For the text-containing cell, return its midpoint in [x, y] coordinate format. 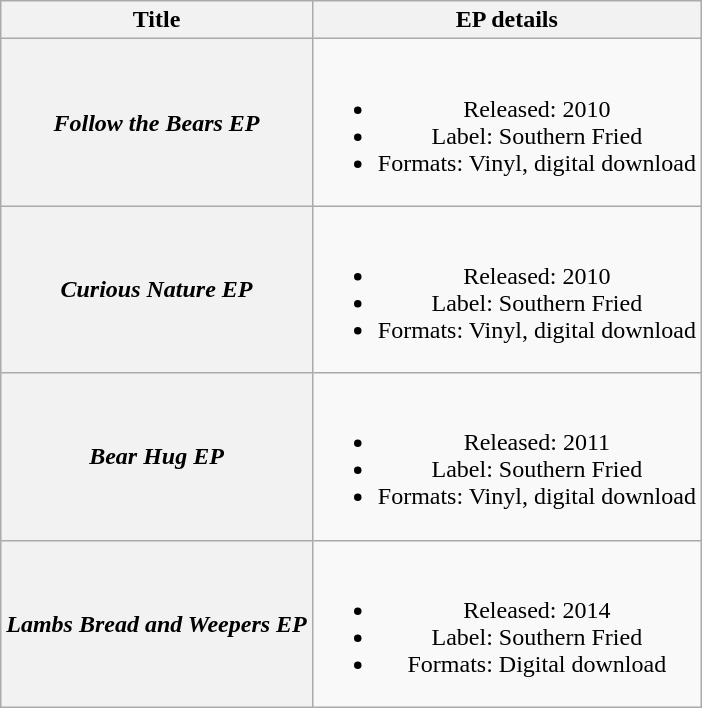
Follow the Bears EP [157, 122]
Bear Hug EP [157, 456]
EP details [506, 20]
Released: 2011Label: Southern FriedFormats: Vinyl, digital download [506, 456]
Released: 2014Label: Southern FriedFormats: Digital download [506, 624]
Title [157, 20]
Lambs Bread and Weepers EP [157, 624]
Curious Nature EP [157, 290]
